From the cell containing the given text, extract its center point as (X, Y) coordinate. 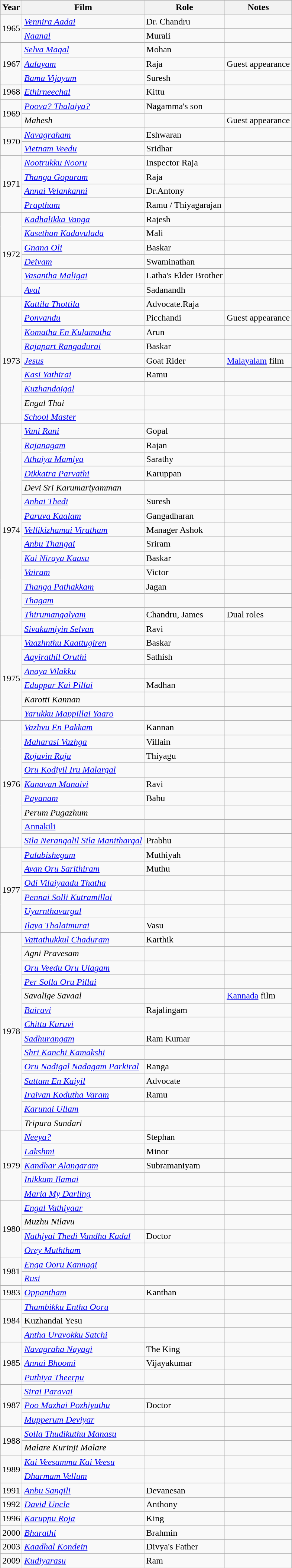
Goat Rider (184, 360)
Anbai Thedi (83, 502)
Dr. Chandru (184, 22)
Anaya Vilakku (83, 671)
Kannan (184, 728)
Komatha En Kulamatha (83, 332)
1975 (11, 678)
Thiyagu (184, 756)
Babu (184, 798)
Antha Uravokku Satchi (83, 1335)
Karuppu Roja (83, 1518)
Muthu (184, 869)
1992 (11, 1504)
Payanam (83, 798)
Stephan (184, 1137)
Thagam (83, 600)
Kandhar Alangaram (83, 1165)
Vasu (184, 925)
Oppantham (83, 1292)
Notes (259, 7)
Swaminathan (184, 262)
Selva Magal (83, 50)
1979 (11, 1165)
Uyarnthavargal (83, 911)
Ranga (184, 1066)
Sadanandh (184, 290)
Sridhar (184, 148)
Puthiya Theerpu (83, 1377)
Picchandi (184, 318)
Perum Pugazhum (83, 812)
Poo Mazhai Pozhiyuthu (83, 1405)
Sarathy (184, 459)
Vattathukkul Chaduram (83, 939)
Engal Vathiyaar (83, 1208)
Eduppar Kai Pillai (83, 685)
Engal Thai (83, 403)
Oru Veedu Oru Ulagam (83, 968)
Brahmin (184, 1533)
David Uncle (83, 1504)
Arun (184, 332)
Kuzhandai Yesu (83, 1321)
Odi Vilaiyaadu Thatha (83, 883)
Rajesh (184, 219)
Vennira Aadai (83, 22)
Kudiyarasu (83, 1561)
Yarukku Mappillai Yaaro (83, 714)
Kanavan Manaivi (83, 784)
Anthony (184, 1504)
1996 (11, 1518)
Year (11, 7)
Rojavin Raja (83, 756)
Kanthan (184, 1292)
Mali (184, 233)
Sivakamiyin Selvan (83, 629)
Aval (83, 290)
Per Solla Oru Pillai (83, 982)
Thanga Pathakkam (83, 586)
Inikkum Ilamai (83, 1180)
1968 (11, 92)
1989 (11, 1469)
Orey Muththam (83, 1250)
Karuppan (184, 473)
Vazhvu En Pakkam (83, 728)
Ponvandu (83, 318)
Avan Oru Sarithiram (83, 869)
Dharmam Vellum (83, 1476)
Chandru, James (184, 614)
1985 (11, 1363)
Dikkatra Parvathi (83, 473)
Muzhu Nilavu (83, 1222)
Aayirathil Oruthi (83, 657)
Dual roles (259, 614)
Sattam En Kaiyil (83, 1081)
Jagan (184, 586)
Chittu Kuruvi (83, 1024)
1973 (11, 361)
Jesus (83, 360)
School Master (83, 417)
Advocate (184, 1081)
Karotti Kannan (83, 699)
Annai Velankanni (83, 191)
Minor (184, 1151)
Kasi Yathirai (83, 374)
2003 (11, 1547)
Sathish (184, 657)
The King (184, 1349)
2000 (11, 1533)
Rajalingam (184, 1010)
Lakshmi (83, 1151)
Tripura Sundari (83, 1123)
Kai Niraya Kaasu (83, 558)
Poova? Thalaiya? (83, 106)
1988 (11, 1441)
Thanga Gopuram (83, 177)
Karthik (184, 939)
1965 (11, 29)
Villain (184, 742)
Shri Kanchi Kamakshi (83, 1052)
Eshwaran (184, 134)
Vaazhnthu Kaattugiren (83, 643)
Inspector Raja (184, 163)
Vani Rani (83, 431)
Nagamma's son (184, 106)
1972 (11, 255)
1977 (11, 890)
Sriram (184, 544)
Enga Ooru Kannagi (83, 1264)
Sadhurangam (83, 1038)
Kattila Thottila (83, 304)
Bharathi (83, 1533)
Oru Kodiyil Iru Malargal (83, 770)
Iraivan Kodutha Varam (83, 1095)
1976 (11, 784)
Anbu Sangili (83, 1490)
Role (184, 7)
1974 (11, 530)
1967 (11, 64)
Ram Kumar (184, 1038)
Latha's Elder Brother (184, 276)
Ram (184, 1561)
Savalige Savaal (83, 996)
Pennai Solli Kutramillai (83, 897)
Navagraham (83, 134)
Annai Bhoomi (83, 1363)
Rusi (83, 1278)
Muthiyah (184, 854)
Naanal (83, 36)
Vellikizhamai Viratham (83, 530)
Ramu / Thiyagarajan (184, 205)
Malayalam film (259, 360)
Gnana Oli (83, 247)
Anbu Thangai (83, 544)
Bairavi (83, 1010)
Prabhu (184, 840)
Kai Veesamma Kai Veesu (83, 1462)
Rajan (184, 445)
Sila Nerangalil Sila Manithargal (83, 840)
Navagraha Nayagi (83, 1349)
1984 (11, 1321)
Madhan (184, 685)
Devi Sri Karumariyamman (83, 488)
Advocate.Raja (184, 304)
Nootrukku Nooru (83, 163)
Mupperum Deviyar (83, 1420)
Ethirneechal (83, 92)
1978 (11, 1031)
Maharasi Vazhga (83, 742)
Annakili (83, 826)
Film (83, 7)
2009 (11, 1561)
Deivam (83, 262)
Karunai Ullam (83, 1109)
Sirai Paravai (83, 1391)
Kittu (184, 92)
1983 (11, 1292)
Neeya? (83, 1137)
Kasethan Kadavulada (83, 233)
1980 (11, 1229)
Thambikku Entha Ooru (83, 1306)
Divya's Father (184, 1547)
1971 (11, 184)
Malare Kurinji Malare (83, 1448)
Aalayam (83, 64)
Mahesh (83, 120)
Manager Ashok (184, 530)
Praptham (83, 205)
Vasantha Maligai (83, 276)
Rajanagam (83, 445)
Rajapart Rangadurai (83, 346)
Agni Pravesam (83, 954)
Victor (184, 572)
Palabishegam (83, 854)
Athaiya Mamiya (83, 459)
Thirumangalyam (83, 614)
Gopal (184, 431)
Maria My Darling (83, 1194)
Murali (184, 36)
Vairam (83, 572)
1969 (11, 113)
1970 (11, 141)
Subramaniyam (184, 1165)
Kuzhandaigal (83, 388)
King (184, 1518)
1987 (11, 1405)
Ilaya Thalaimurai (83, 925)
Bama Vijayam (83, 78)
1981 (11, 1271)
1991 (11, 1490)
Kadhalikka Vanga (83, 219)
Kannada film (259, 996)
Gangadharan (184, 516)
Nathiyai Thedi Vandha Kadal (83, 1236)
Mohan (184, 50)
Solla Thudikuthu Manasu (83, 1434)
Paruva Kaalam (83, 516)
Oru Nadigal Nadagam Parkiral (83, 1066)
Kaadhal Kondein (83, 1547)
Dr.Antony (184, 191)
Vietnam Veedu (83, 148)
Vijayakumar (184, 1363)
Devanesan (184, 1490)
